Pinpoint the cell where the given text exists, returning its [X, Y] midpoint coordinate. 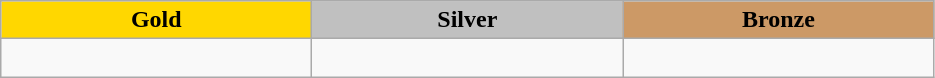
Silver [468, 20]
Gold [156, 20]
Bronze [778, 20]
